Find where the given text appears and provide that cell's center as (x, y) coordinate. 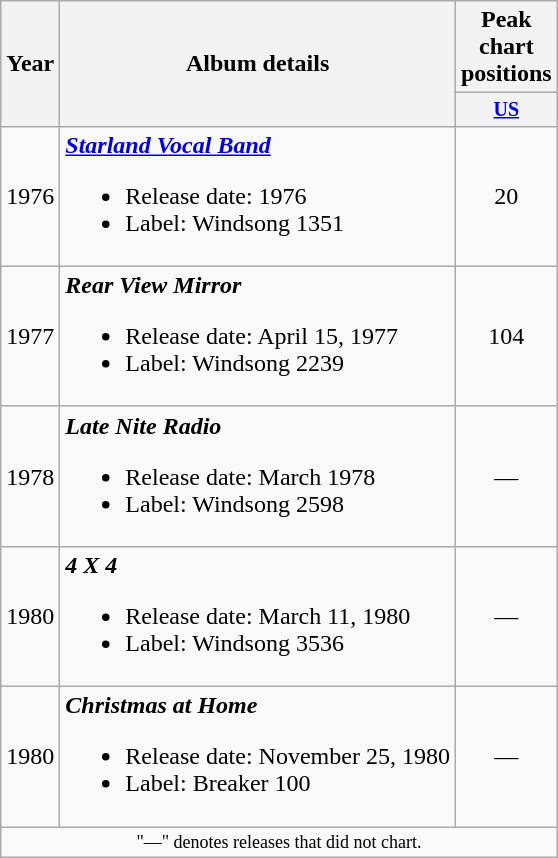
"—" denotes releases that did not chart. (279, 842)
4 X 4Release date: March 11, 1980Label: Windsong 3536 (258, 616)
1976 (30, 196)
20 (506, 196)
Album details (258, 64)
Year (30, 64)
Late Nite RadioRelease date: March 1978Label: Windsong 2598 (258, 476)
Rear View MirrorRelease date: April 15, 1977Label: Windsong 2239 (258, 336)
1977 (30, 336)
US (506, 110)
Starland Vocal BandRelease date: 1976Label: Windsong 1351 (258, 196)
Peak chartpositions (506, 47)
104 (506, 336)
1978 (30, 476)
Christmas at HomeRelease date: November 25, 1980Label: Breaker 100 (258, 757)
